For the text-containing cell, return its midpoint in [X, Y] coordinate format. 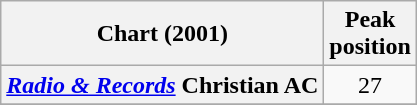
27 [370, 85]
Radio & Records Christian AC [162, 85]
Chart (2001) [162, 34]
Peakposition [370, 34]
